Return [x, y] of the center of cell containing provided text 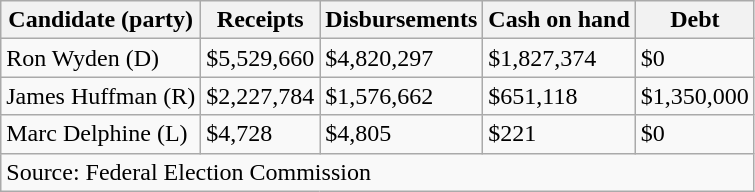
$4,805 [402, 134]
$4,728 [260, 134]
Disbursements [402, 20]
Candidate (party) [101, 20]
Marc Delphine (L) [101, 134]
James Huffman (R) [101, 96]
$2,227,784 [260, 96]
$221 [559, 134]
Cash on hand [559, 20]
$651,118 [559, 96]
$4,820,297 [402, 58]
Source: Federal Election Commission [378, 172]
Debt [694, 20]
Receipts [260, 20]
Ron Wyden (D) [101, 58]
$1,827,374 [559, 58]
$1,350,000 [694, 96]
$5,529,660 [260, 58]
$1,576,662 [402, 96]
